Determine the (x, y) coordinate at the center of the cell enclosing the given text.  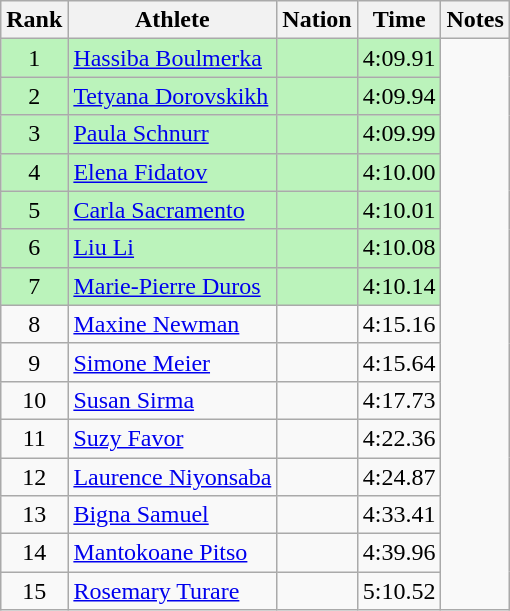
5 (34, 210)
9 (34, 362)
4:10.08 (399, 248)
Rank (34, 20)
Laurence Niyonsaba (172, 477)
4:09.91 (399, 58)
4:10.01 (399, 210)
4:10.14 (399, 286)
4:15.16 (399, 324)
Maxine Newman (172, 324)
4:09.94 (399, 96)
4 (34, 172)
Tetyana Dorovskikh (172, 96)
11 (34, 438)
13 (34, 515)
8 (34, 324)
Elena Fidatov (172, 172)
Notes (475, 20)
Rosemary Turare (172, 591)
Athlete (172, 20)
Hassiba Boulmerka (172, 58)
6 (34, 248)
Liu Li (172, 248)
4:15.64 (399, 362)
Bigna Samuel (172, 515)
7 (34, 286)
Paula Schnurr (172, 134)
10 (34, 400)
Suzy Favor (172, 438)
2 (34, 96)
4:10.00 (399, 172)
12 (34, 477)
Simone Meier (172, 362)
5:10.52 (399, 591)
Susan Sirma (172, 400)
4:17.73 (399, 400)
4:39.96 (399, 553)
Carla Sacramento (172, 210)
Time (399, 20)
1 (34, 58)
4:33.41 (399, 515)
15 (34, 591)
4:24.87 (399, 477)
4:09.99 (399, 134)
3 (34, 134)
4:22.36 (399, 438)
Mantokoane Pitso (172, 553)
14 (34, 553)
Marie-Pierre Duros (172, 286)
Nation (317, 20)
